Find where the given text appears and provide that cell's center as (x, y) coordinate. 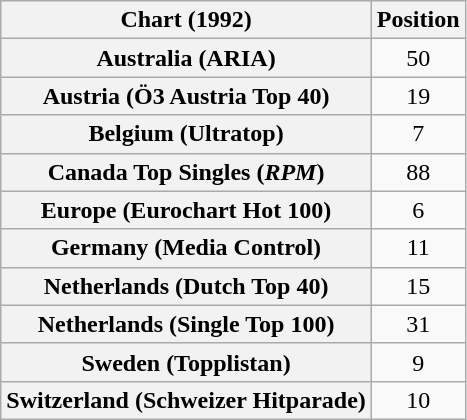
11 (418, 248)
Switzerland (Schweizer Hitparade) (186, 400)
19 (418, 96)
Austria (Ö3 Austria Top 40) (186, 96)
9 (418, 362)
7 (418, 134)
Sweden (Topplistan) (186, 362)
Chart (1992) (186, 20)
10 (418, 400)
Canada Top Singles (RPM) (186, 172)
Germany (Media Control) (186, 248)
50 (418, 58)
Position (418, 20)
Australia (ARIA) (186, 58)
88 (418, 172)
Netherlands (Single Top 100) (186, 324)
Netherlands (Dutch Top 40) (186, 286)
15 (418, 286)
6 (418, 210)
Europe (Eurochart Hot 100) (186, 210)
31 (418, 324)
Belgium (Ultratop) (186, 134)
